Locate the cell with the specified text and output its [x, y] center coordinate. 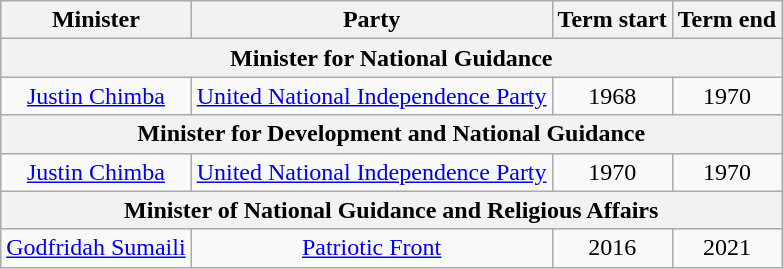
Patriotic Front [372, 248]
Term start [612, 20]
Godfridah Sumaili [96, 248]
Minister for National Guidance [392, 58]
Minister [96, 20]
1968 [612, 96]
Minister for Development and National Guidance [392, 134]
Term end [727, 20]
2021 [727, 248]
Party [372, 20]
Minister of National Guidance and Religious Affairs [392, 210]
2016 [612, 248]
